Search for the cell housing the specified text and yield its [x, y] center coordinate. 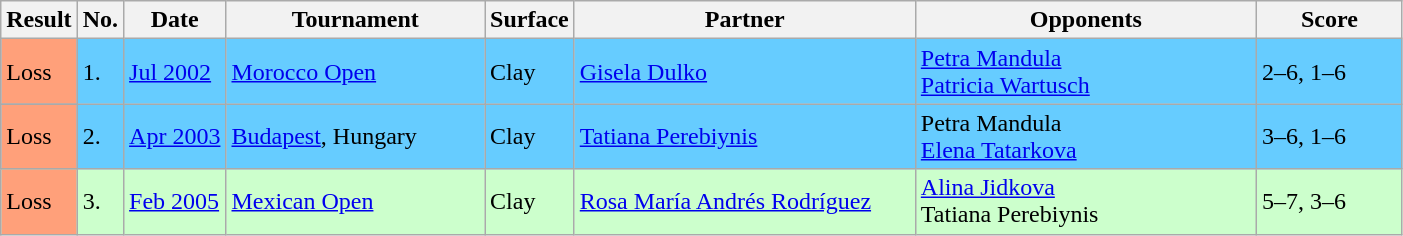
Surface [530, 20]
2–6, 1–6 [1329, 72]
1. [100, 72]
Feb 2005 [175, 202]
Partner [744, 20]
Tournament [356, 20]
Gisela Dulko [744, 72]
Opponents [1086, 20]
Apr 2003 [175, 136]
5–7, 3–6 [1329, 202]
3. [100, 202]
Date [175, 20]
Mexican Open [356, 202]
Rosa María Andrés Rodríguez [744, 202]
Morocco Open [356, 72]
Jul 2002 [175, 72]
Budapest, Hungary [356, 136]
No. [100, 20]
2. [100, 136]
Alina Jidkova Tatiana Perebiynis [1086, 202]
Petra Mandula Patricia Wartusch [1086, 72]
Result [39, 20]
Tatiana Perebiynis [744, 136]
Score [1329, 20]
Petra Mandula Elena Tatarkova [1086, 136]
3–6, 1–6 [1329, 136]
